Detect which cell encompasses the target text, then output its (X, Y) center coordinate. 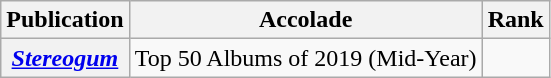
Publication (65, 20)
Top 50 Albums of 2019 (Mid-Year) (306, 58)
Stereogum (65, 58)
Rank (516, 20)
Accolade (306, 20)
